Scan for the cell matching the given text and deliver its (x, y) coordinate at center. 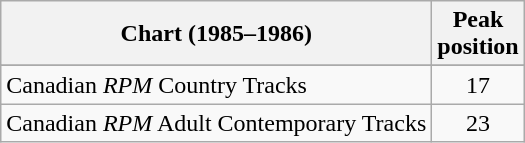
23 (478, 123)
Peakposition (478, 34)
Canadian RPM Adult Contemporary Tracks (216, 123)
Canadian RPM Country Tracks (216, 85)
17 (478, 85)
Chart (1985–1986) (216, 34)
